Pinpoint the cell where the given text exists, returning its (X, Y) midpoint coordinate. 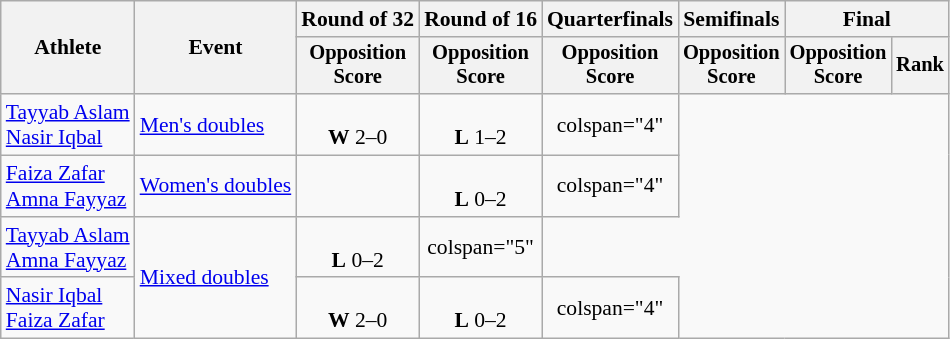
Final (867, 19)
Nasir Iqbal Faiza Zafar (68, 308)
Round of 32 (358, 19)
Round of 16 (480, 19)
Semifinals (732, 19)
Mixed doubles (216, 278)
Women's doubles (216, 186)
Athlete (68, 48)
Quarterfinals (610, 19)
Men's doubles (216, 124)
L 1–2 (480, 124)
colspan="5" (480, 248)
Tayyab Aslam Nasir Iqbal (68, 124)
Faiza Zafar Amna Fayyaz (68, 186)
Rank (920, 66)
Tayyab Aslam Amna Fayyaz (68, 248)
Event (216, 48)
